Extract the (X, Y) coordinate from the center of the cell holding the provided text.  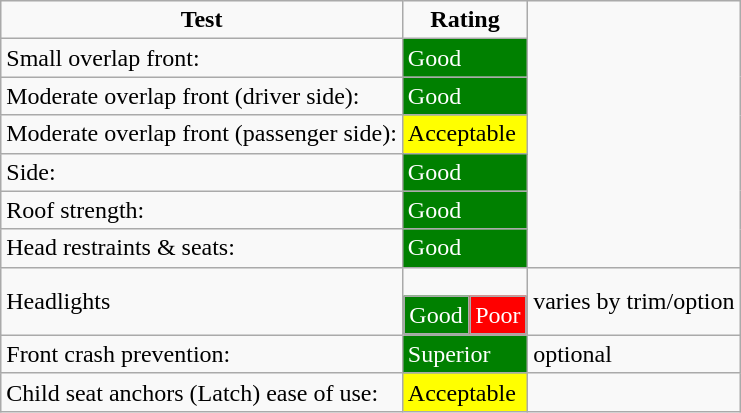
Side: (202, 172)
Superior (464, 354)
Rating (464, 20)
Moderate overlap front (passenger side): (202, 134)
Child seat anchors (Latch) ease of use: (202, 392)
Good Poor (464, 301)
optional (634, 354)
Head restraints & seats: (202, 248)
varies by trim/option (634, 301)
Front crash prevention: (202, 354)
Roof strength: (202, 210)
Test (202, 20)
Small overlap front: (202, 58)
Moderate overlap front (driver side): (202, 96)
Poor (498, 315)
Headlights (202, 301)
